Return the [X, Y] coordinate for the center point of the cell that contains the specified text.  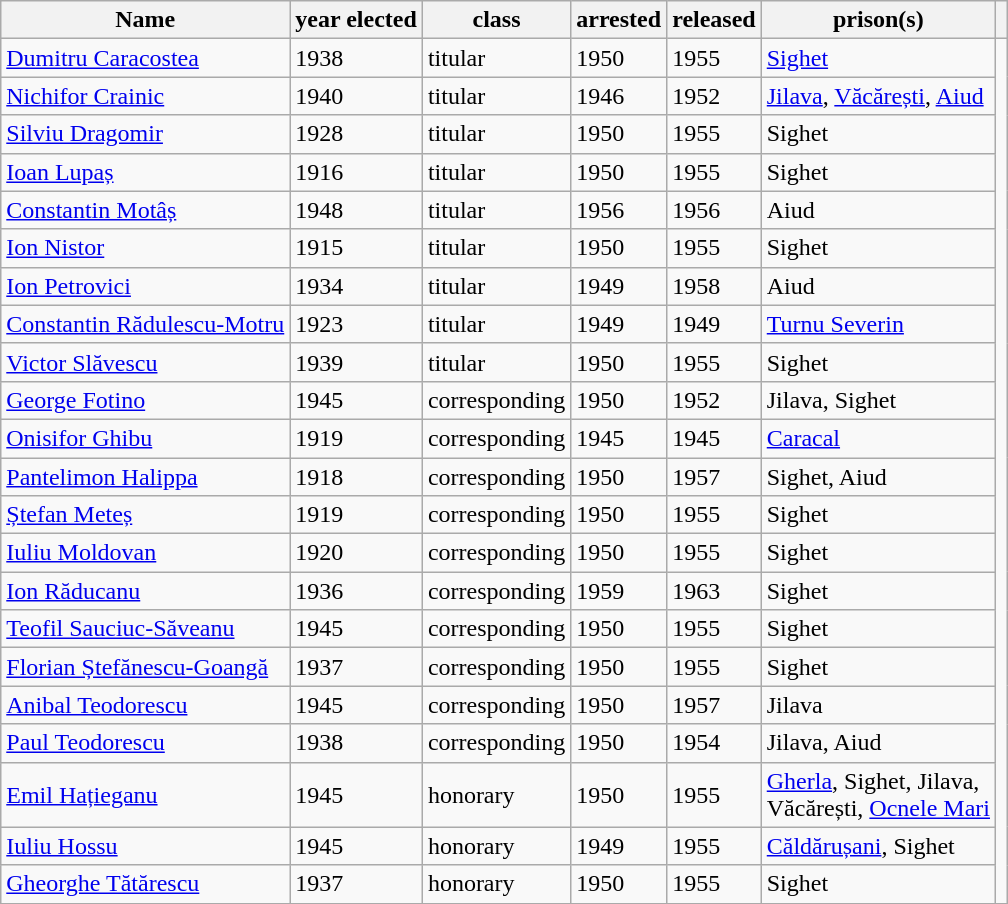
1934 [356, 286]
Ion Răducanu [146, 591]
Jilava, Văcărești, Aiud [878, 96]
Jilava, Sighet [878, 400]
Constantin Rădulescu-Motru [146, 324]
Pantelimon Halippa [146, 477]
Jilava, Aiud [878, 743]
Ștefan Meteș [146, 515]
class [496, 20]
Teofil Sauciuc-Săveanu [146, 629]
Iuliu Moldovan [146, 553]
George Fotino [146, 400]
1920 [356, 553]
Onisifor Ghibu [146, 438]
1916 [356, 172]
arrested [619, 20]
Paul Teodorescu [146, 743]
1928 [356, 134]
Caracal [878, 438]
1946 [619, 96]
Name [146, 20]
1959 [619, 591]
Căldărușani, Sighet [878, 846]
Iuliu Hossu [146, 846]
Dumitru Caracostea [146, 58]
Florian Ștefănescu-Goangă [146, 667]
1948 [356, 210]
1918 [356, 477]
1915 [356, 248]
1940 [356, 96]
Anibal Teodorescu [146, 705]
released [714, 20]
1939 [356, 362]
Gherla, Sighet, Jilava,Văcărești, Ocnele Mari [878, 794]
Emil Hațieganu [146, 794]
1958 [714, 286]
1954 [714, 743]
1936 [356, 591]
Nichifor Crainic [146, 96]
Victor Slăvescu [146, 362]
Ion Nistor [146, 248]
Sighet, Aiud [878, 477]
1963 [714, 591]
Ioan Lupaș [146, 172]
prison(s) [878, 20]
Gheorghe Tătărescu [146, 884]
Constantin Motâș [146, 210]
1923 [356, 324]
Silviu Dragomir [146, 134]
Ion Petrovici [146, 286]
Turnu Severin [878, 324]
Jilava [878, 705]
year elected [356, 20]
